Provide the (X, Y) coordinate of the cell's center where the given text is located.  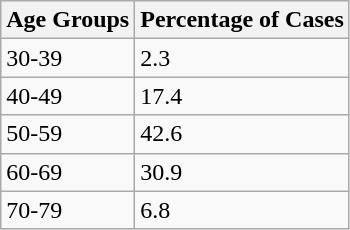
Age Groups (68, 20)
40-49 (68, 96)
17.4 (242, 96)
6.8 (242, 210)
50-59 (68, 134)
42.6 (242, 134)
60-69 (68, 172)
2.3 (242, 58)
70-79 (68, 210)
Percentage of Cases (242, 20)
30.9 (242, 172)
30-39 (68, 58)
